Search for the cell housing the specified text and yield its (x, y) center coordinate. 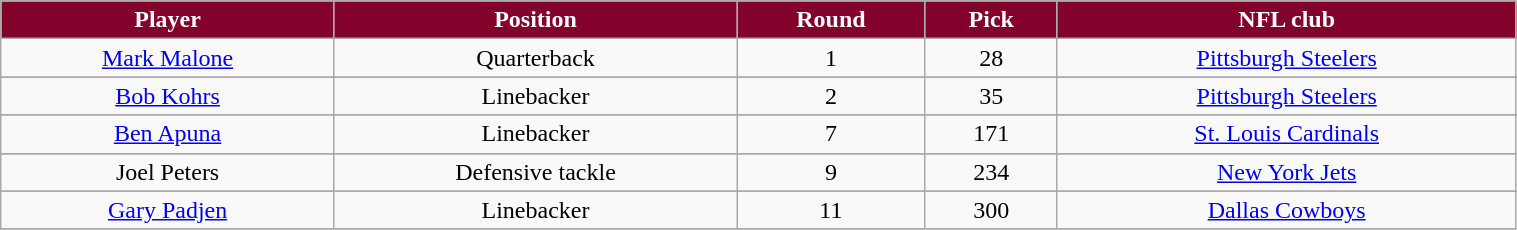
Mark Malone (168, 58)
300 (991, 210)
New York Jets (1286, 172)
11 (832, 210)
9 (832, 172)
Dallas Cowboys (1286, 210)
28 (991, 58)
Position (535, 20)
St. Louis Cardinals (1286, 134)
Ben Apuna (168, 134)
171 (991, 134)
Round (832, 20)
2 (832, 96)
Quarterback (535, 58)
234 (991, 172)
1 (832, 58)
Pick (991, 20)
7 (832, 134)
Bob Kohrs (168, 96)
35 (991, 96)
Gary Padjen (168, 210)
Joel Peters (168, 172)
NFL club (1286, 20)
Defensive tackle (535, 172)
Player (168, 20)
